From the cell containing the given text, extract its center point as [X, Y] coordinate. 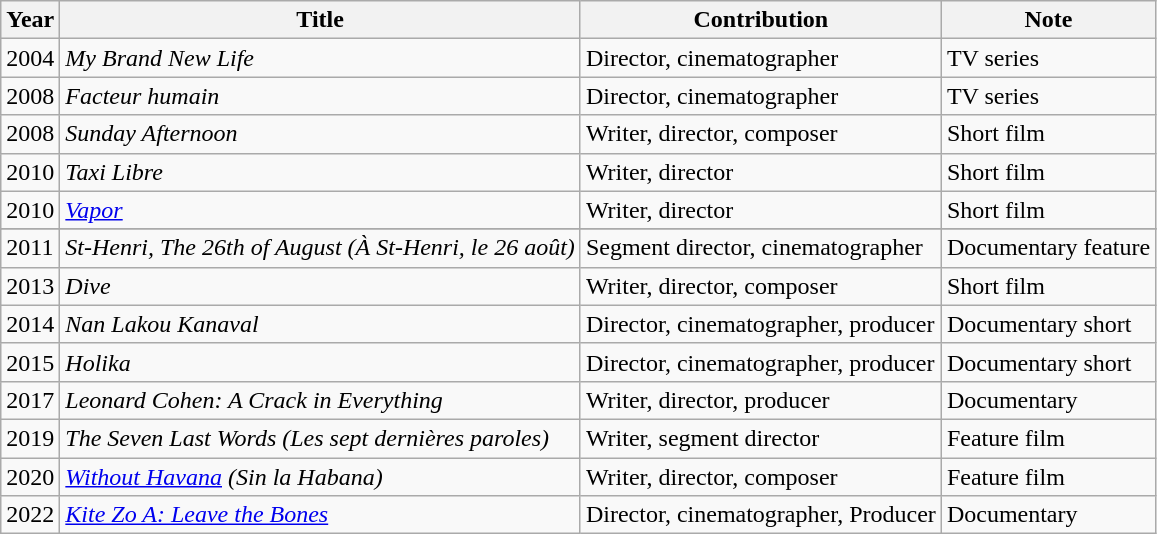
Vapor [320, 210]
2020 [30, 477]
Nan Lakou Kanaval [320, 324]
2017 [30, 400]
Documentary feature [1048, 248]
Facteur humain [320, 96]
The Seven Last Words (Les sept dernières paroles) [320, 438]
My Brand New Life [320, 58]
2019 [30, 438]
2022 [30, 515]
Holika [320, 362]
2015 [30, 362]
Title [320, 20]
Taxi Libre [320, 172]
Sunday Afternoon [320, 134]
Writer, segment director [760, 438]
St-Henri, The 26th of August (À St-Henri, le 26 août) [320, 248]
2011 [30, 248]
Segment director, cinematographer [760, 248]
Dive [320, 286]
Note [1048, 20]
Without Havana (Sin la Habana) [320, 477]
Kite Zo A: Leave the Bones [320, 515]
Year [30, 20]
Director, cinematographer, Producer [760, 515]
2004 [30, 58]
2013 [30, 286]
Contribution [760, 20]
Leonard Cohen: A Crack in Everything [320, 400]
2014 [30, 324]
Writer, director, producer [760, 400]
